Return the (X, Y) coordinate for the center point of the cell that contains the specified text.  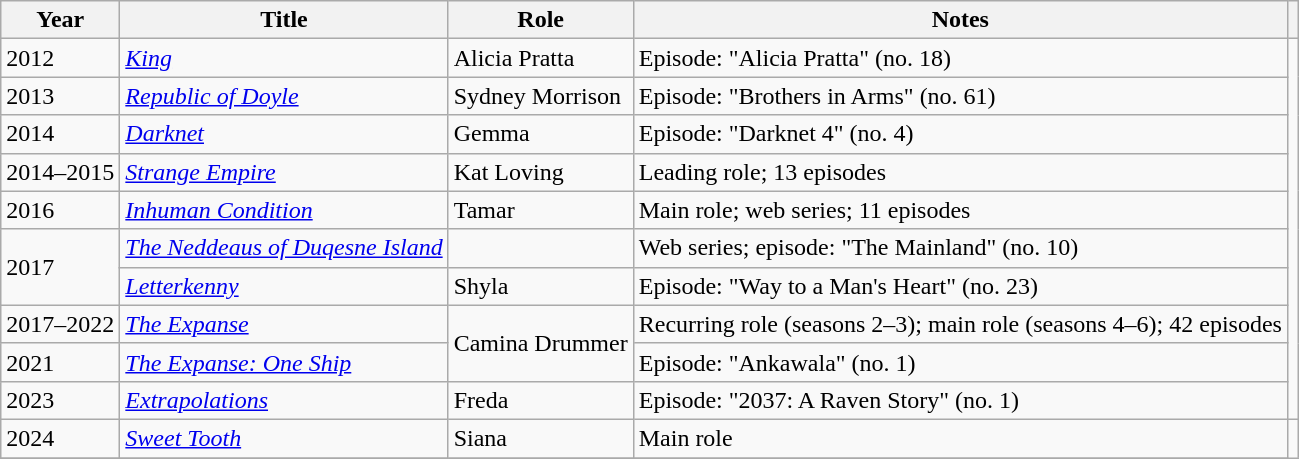
The Neddeaus of Duqesne Island (284, 248)
2014–2015 (60, 172)
Episode: "Way to a Man's Heart" (no. 23) (960, 286)
Inhuman Condition (284, 210)
Extrapolations (284, 400)
Notes (960, 20)
Role (540, 20)
Tamar (540, 210)
Siana (540, 438)
Main role; web series; 11 episodes (960, 210)
Darknet (284, 134)
2021 (60, 362)
2012 (60, 58)
Kat Loving (540, 172)
Episode: "Darknet 4" (no. 4) (960, 134)
Main role (960, 438)
2017–2022 (60, 324)
2023 (60, 400)
2013 (60, 96)
Camina Drummer (540, 343)
Sydney Morrison (540, 96)
Strange Empire (284, 172)
2016 (60, 210)
Letterkenny (284, 286)
Freda (540, 400)
Web series; episode: "The Mainland" (no. 10) (960, 248)
2024 (60, 438)
Episode: "Alicia Pratta" (no. 18) (960, 58)
Shyla (540, 286)
King (284, 58)
Gemma (540, 134)
Leading role; 13 episodes (960, 172)
Republic of Doyle (284, 96)
Alicia Pratta (540, 58)
Episode: "Brothers in Arms" (no. 61) (960, 96)
2014 (60, 134)
Sweet Tooth (284, 438)
Episode: "2037: A Raven Story" (no. 1) (960, 400)
Episode: "Ankawala" (no. 1) (960, 362)
2017 (60, 267)
Recurring role (seasons 2–3); main role (seasons 4–6); 42 episodes (960, 324)
Year (60, 20)
The Expanse (284, 324)
Title (284, 20)
The Expanse: One Ship (284, 362)
